Return the (X, Y) coordinate for the center point of the cell that contains the specified text.  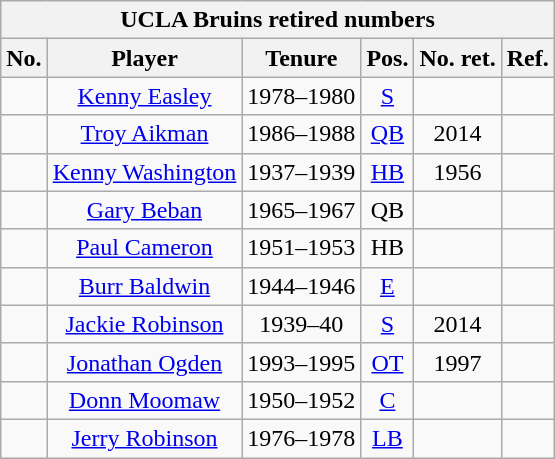
Paul Cameron (144, 248)
1939–40 (302, 324)
1993–1995 (302, 362)
Pos. (388, 58)
1986–1988 (302, 134)
Burr Baldwin (144, 286)
No. (24, 58)
Ref. (528, 58)
LB (388, 438)
Tenure (302, 58)
Jackie Robinson (144, 324)
OT (388, 362)
1997 (458, 362)
Gary Beban (144, 210)
No. ret. (458, 58)
1956 (458, 172)
Kenny Washington (144, 172)
Jonathan Ogden (144, 362)
Troy Aikman (144, 134)
1951–1953 (302, 248)
C (388, 400)
1965–1967 (302, 210)
Kenny Easley (144, 96)
UCLA Bruins retired numbers (278, 20)
1937–1939 (302, 172)
1950–1952 (302, 400)
Player (144, 58)
E (388, 286)
Jerry Robinson (144, 438)
Donn Moomaw (144, 400)
1944–1946 (302, 286)
1976–1978 (302, 438)
1978–1980 (302, 96)
